Capture the cell that displays the provided text and extract its [X, Y] central coordinate. 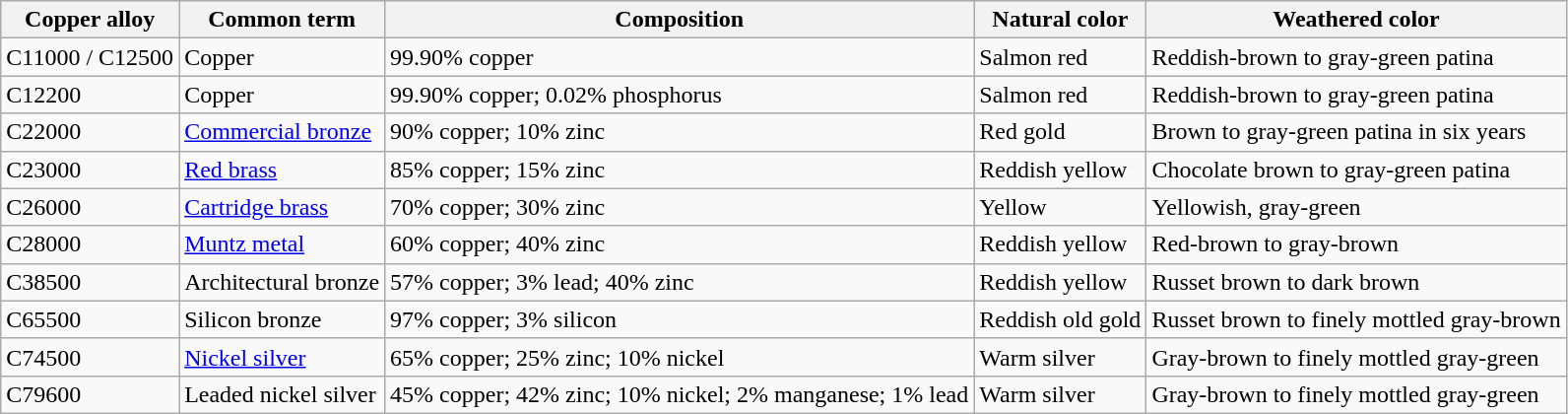
Reddish old gold [1060, 319]
Leaded nickel silver [282, 394]
Muntz metal [282, 244]
Red brass [282, 170]
97% copper; 3% silicon [680, 319]
99.90% copper [680, 57]
60% copper; 40% zinc [680, 244]
C79600 [91, 394]
Russet brown to dark brown [1356, 282]
Russet brown to finely mottled gray-brown [1356, 319]
Yellow [1060, 207]
Brown to gray-green patina in six years [1356, 132]
C28000 [91, 244]
C22000 [91, 132]
Copper alloy [91, 20]
C38500 [91, 282]
Red gold [1060, 132]
Weathered color [1356, 20]
Chocolate brown to gray-green patina [1356, 170]
Architectural bronze [282, 282]
C26000 [91, 207]
Commercial bronze [282, 132]
Yellowish, gray-green [1356, 207]
Common term [282, 20]
C65500 [91, 319]
Composition [680, 20]
Natural color [1060, 20]
C23000 [91, 170]
Nickel silver [282, 357]
65% copper; 25% zinc; 10% nickel [680, 357]
90% copper; 10% zinc [680, 132]
C74500 [91, 357]
Red-brown to gray-brown [1356, 244]
C12200 [91, 95]
C11000 / C12500 [91, 57]
57% copper; 3% lead; 40% zinc [680, 282]
99.90% copper; 0.02% phosphorus [680, 95]
Silicon bronze [282, 319]
85% copper; 15% zinc [680, 170]
45% copper; 42% zinc; 10% nickel; 2% manganese; 1% lead [680, 394]
70% copper; 30% zinc [680, 207]
Cartridge brass [282, 207]
